Output the (x, y) coordinate of the center of the cell containing the given text.  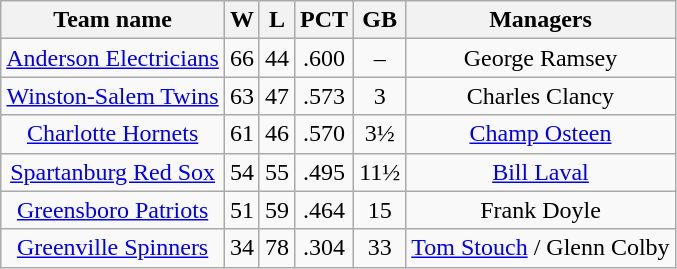
66 (242, 58)
15 (380, 210)
47 (276, 96)
– (380, 58)
Spartanburg Red Sox (113, 172)
Winston-Salem Twins (113, 96)
3 (380, 96)
Frank Doyle (540, 210)
Team name (113, 20)
34 (242, 248)
3½ (380, 134)
.464 (324, 210)
Champ Osteen (540, 134)
59 (276, 210)
Greenville Spinners (113, 248)
Anderson Electricians (113, 58)
51 (242, 210)
78 (276, 248)
11½ (380, 172)
Tom Stouch / Glenn Colby (540, 248)
L (276, 20)
33 (380, 248)
44 (276, 58)
54 (242, 172)
George Ramsey (540, 58)
61 (242, 134)
Bill Laval (540, 172)
.573 (324, 96)
Charlotte Hornets (113, 134)
.304 (324, 248)
.570 (324, 134)
W (242, 20)
55 (276, 172)
63 (242, 96)
.600 (324, 58)
.495 (324, 172)
46 (276, 134)
Greensboro Patriots (113, 210)
GB (380, 20)
PCT (324, 20)
Managers (540, 20)
Charles Clancy (540, 96)
